Identify which cell holds the provided text, then report its [X, Y] central coordinate. 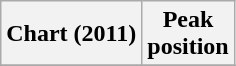
Peakposition [188, 34]
Chart (2011) [72, 34]
